Return the (X, Y) coordinate for the center point of the cell that contains the specified text.  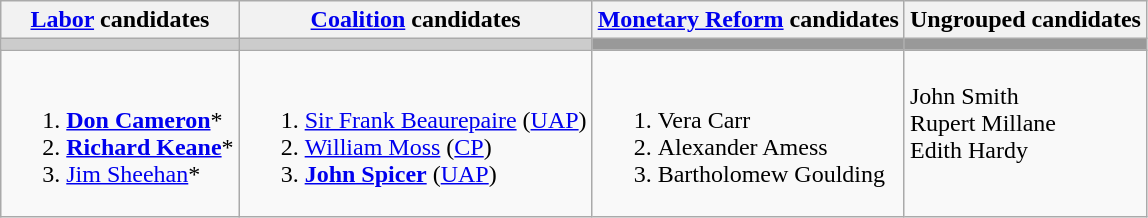
Monetary Reform candidates (748, 20)
Labor candidates (120, 20)
Ungrouped candidates (1025, 20)
Coalition candidates (416, 20)
John Smith Rupert Millane Edith Hardy (1025, 134)
Don Cameron*Richard Keane*Jim Sheehan* (120, 134)
Sir Frank Beaurepaire (UAP)William Moss (CP)John Spicer (UAP) (416, 134)
Vera CarrAlexander AmessBartholomew Goulding (748, 134)
